Return the (x, y) coordinate for the center point of the cell that contains the specified text.  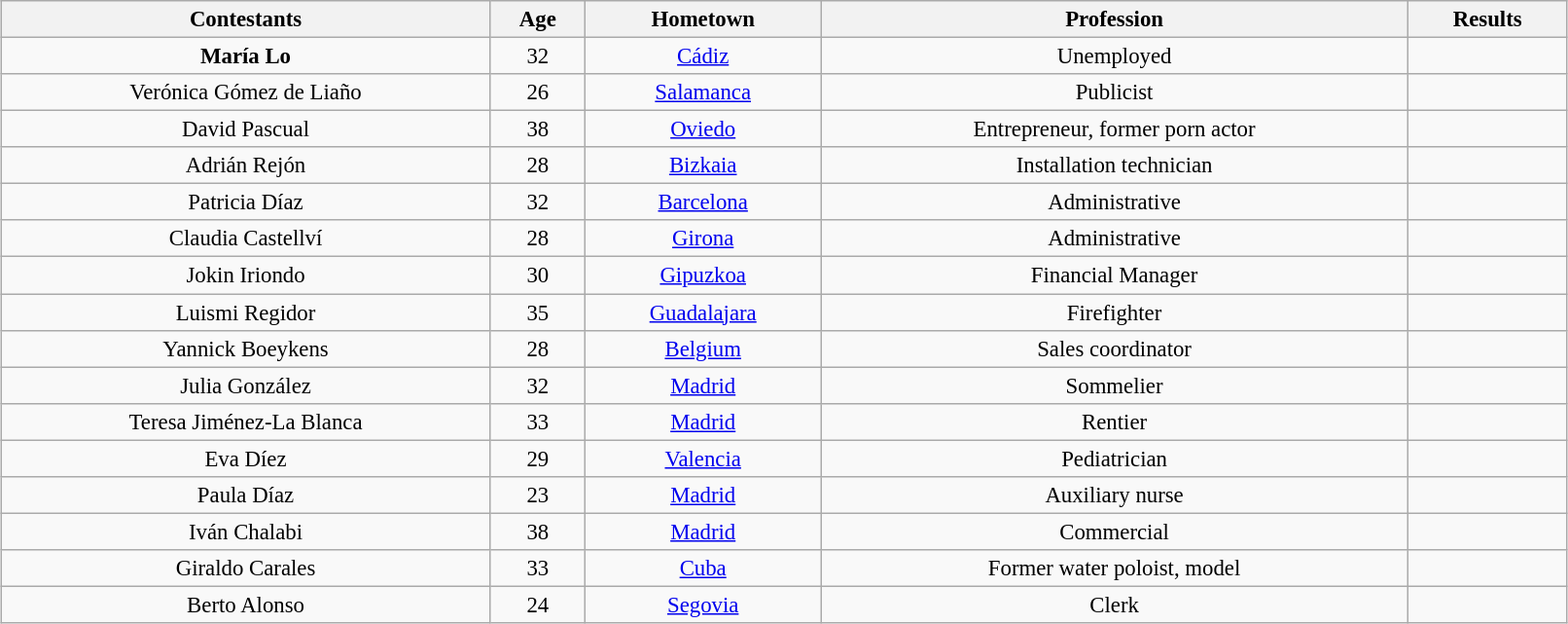
Berto Alonso (245, 605)
Firefighter (1115, 312)
Luismi Regidor (245, 312)
Oviedo (703, 129)
Julia González (245, 385)
Former water poloist, model (1115, 569)
Segovia (703, 605)
Belgium (703, 349)
Gipuzkoa (703, 275)
Hometown (703, 19)
Claudia Castellví (245, 239)
23 (538, 495)
David Pascual (245, 129)
Bizkaia (703, 165)
26 (538, 92)
Rentier (1115, 422)
Profession (1115, 19)
30 (538, 275)
Installation technician (1115, 165)
Jokin Iriondo (245, 275)
Eva Díez (245, 459)
Salamanca (703, 92)
Unemployed (1115, 55)
Girona (703, 239)
Auxiliary nurse (1115, 495)
Iván Chalabi (245, 532)
Valencia (703, 459)
Giraldo Carales (245, 569)
Cuba (703, 569)
29 (538, 459)
Contestants (245, 19)
Verónica Gómez de Liaño (245, 92)
Pediatrician (1115, 459)
Guadalajara (703, 312)
Entrepreneur, former porn actor (1115, 129)
Barcelona (703, 202)
Sommelier (1115, 385)
Results (1487, 19)
Cádiz (703, 55)
35 (538, 312)
Sales coordinator (1115, 349)
Financial Manager (1115, 275)
Patricia Díaz (245, 202)
Clerk (1115, 605)
María Lo (245, 55)
Paula Díaz (245, 495)
Age (538, 19)
24 (538, 605)
Teresa Jiménez-La Blanca (245, 422)
Publicist (1115, 92)
Adrián Rejón (245, 165)
Commercial (1115, 532)
Yannick Boeykens (245, 349)
